Search for the cell housing the specified text and yield its [x, y] center coordinate. 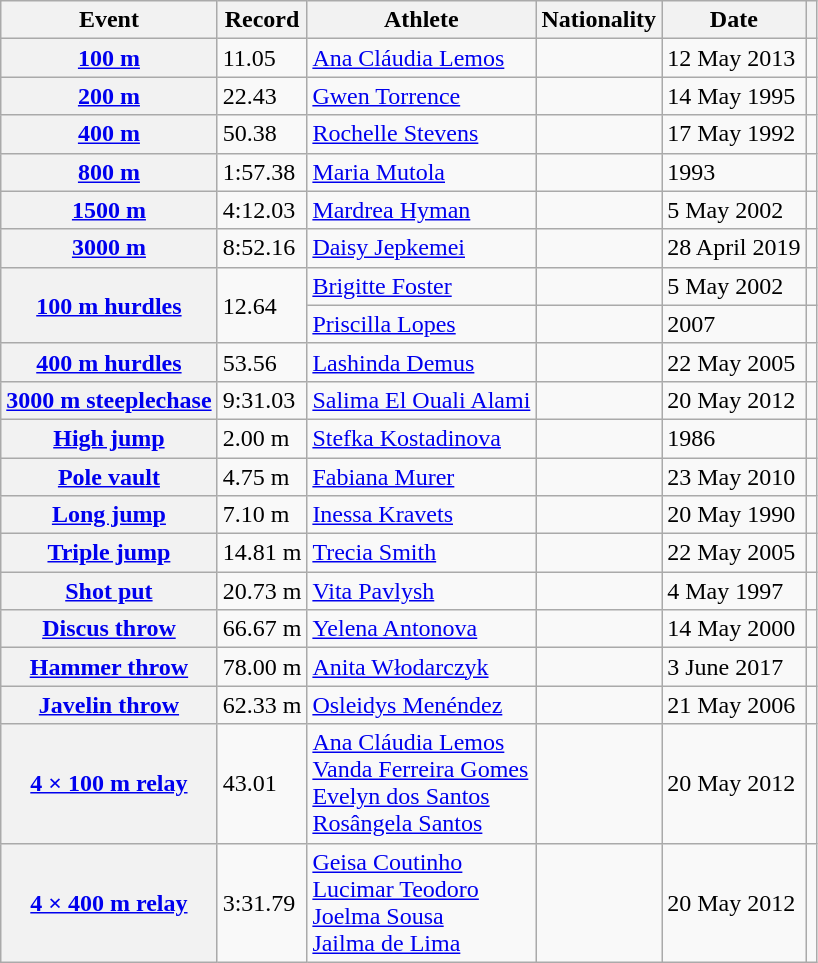
100 m [109, 58]
1500 m [109, 210]
12 May 2013 [734, 58]
Fabiana Murer [422, 477]
Event [109, 20]
Record [262, 20]
Triple jump [109, 553]
4.75 m [262, 477]
Stefka Kostadinova [422, 438]
Brigitte Foster [422, 286]
14.81 m [262, 553]
800 m [109, 172]
7.10 m [262, 515]
53.56 [262, 362]
400 m [109, 134]
1993 [734, 172]
3000 m [109, 248]
50.38 [262, 134]
14 May 1995 [734, 96]
Mardrea Hyman [422, 210]
21 May 2006 [734, 705]
4 × 100 m relay [109, 784]
Pole vault [109, 477]
3000 m steeplechase [109, 400]
3 June 2017 [734, 667]
400 m hurdles [109, 362]
4 May 1997 [734, 591]
2.00 m [262, 438]
Ana Cláudia LemosVanda Ferreira GomesEvelyn dos SantosRosângela Santos [422, 784]
11.05 [262, 58]
Shot put [109, 591]
Trecia Smith [422, 553]
12.64 [262, 305]
66.67 m [262, 629]
28 April 2019 [734, 248]
8:52.16 [262, 248]
Salima El Ouali Alami [422, 400]
Daisy Jepkemei [422, 248]
62.33 m [262, 705]
Ana Cláudia Lemos [422, 58]
23 May 2010 [734, 477]
High jump [109, 438]
Gwen Torrence [422, 96]
Nationality [599, 20]
Discus throw [109, 629]
Date [734, 20]
Anita Włodarczyk [422, 667]
17 May 1992 [734, 134]
4 × 400 m relay [109, 902]
43.01 [262, 784]
22.43 [262, 96]
Long jump [109, 515]
Osleidys Menéndez [422, 705]
20.73 m [262, 591]
3:31.79 [262, 902]
Hammer throw [109, 667]
2007 [734, 324]
1986 [734, 438]
Rochelle Stevens [422, 134]
Maria Mutola [422, 172]
200 m [109, 96]
14 May 2000 [734, 629]
Javelin throw [109, 705]
Priscilla Lopes [422, 324]
Inessa Kravets [422, 515]
9:31.03 [262, 400]
Lashinda Demus [422, 362]
Yelena Antonova [422, 629]
Athlete [422, 20]
1:57.38 [262, 172]
20 May 1990 [734, 515]
100 m hurdles [109, 305]
Geisa CoutinhoLucimar TeodoroJoelma SousaJailma de Lima [422, 902]
4:12.03 [262, 210]
78.00 m [262, 667]
Vita Pavlysh [422, 591]
